From the cell containing the given text, extract its center point as [X, Y] coordinate. 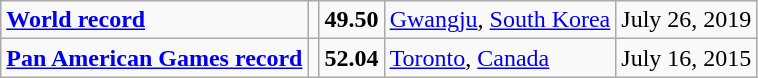
49.50 [352, 20]
Gwangju, South Korea [500, 20]
Pan American Games record [154, 58]
52.04 [352, 58]
July 16, 2015 [686, 58]
July 26, 2019 [686, 20]
World record [154, 20]
Toronto, Canada [500, 58]
